Output the (X, Y) coordinate of the center of the cell containing the given text.  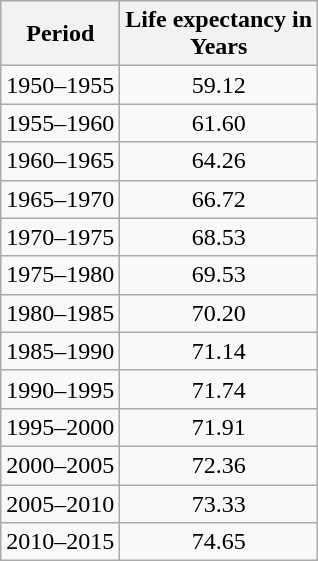
1990–1995 (60, 389)
64.26 (219, 161)
72.36 (219, 465)
1970–1975 (60, 237)
1960–1965 (60, 161)
1950–1955 (60, 85)
Life expectancy inYears (219, 34)
2010–2015 (60, 542)
1980–1985 (60, 313)
1955–1960 (60, 123)
71.74 (219, 389)
2005–2010 (60, 503)
71.14 (219, 351)
71.91 (219, 427)
1965–1970 (60, 199)
Period (60, 34)
73.33 (219, 503)
74.65 (219, 542)
61.60 (219, 123)
68.53 (219, 237)
70.20 (219, 313)
59.12 (219, 85)
1975–1980 (60, 275)
2000–2005 (60, 465)
1995–2000 (60, 427)
69.53 (219, 275)
66.72 (219, 199)
1985–1990 (60, 351)
